Extract the [X, Y] coordinate from the center of the cell holding the provided text.  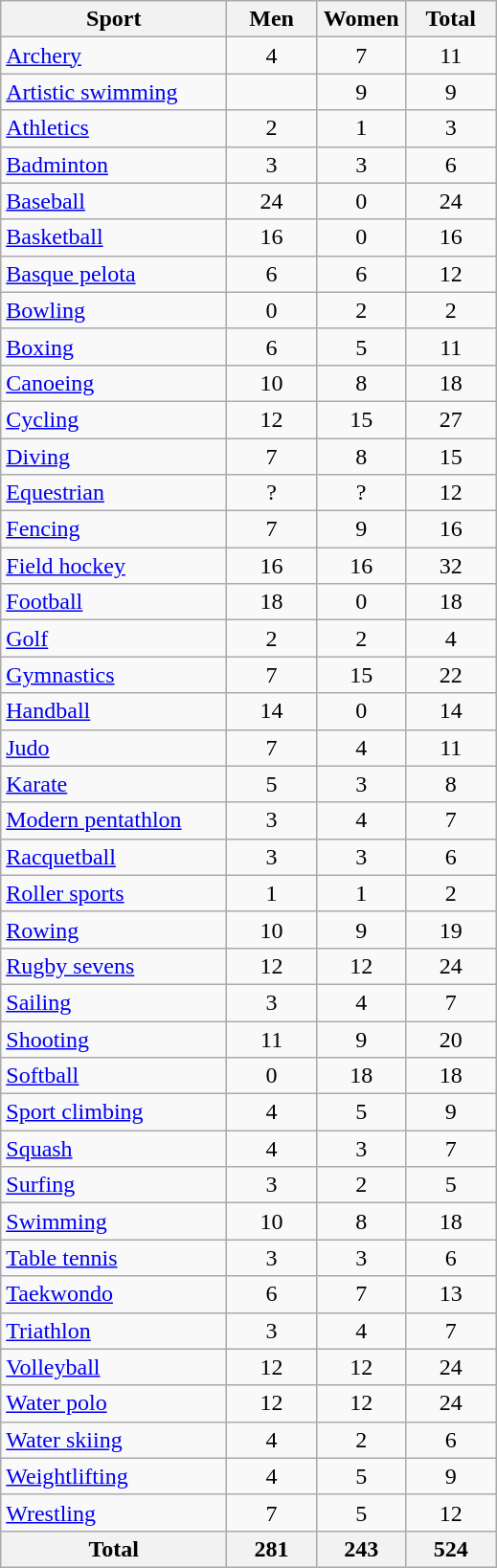
Sailing [114, 1002]
Bowling [114, 310]
19 [451, 930]
Surfing [114, 1185]
Athletics [114, 128]
Equestrian [114, 493]
Modern pentathlon [114, 820]
Triathlon [114, 1331]
Squash [114, 1149]
Sport climbing [114, 1112]
Wrestling [114, 1512]
Rugby sevens [114, 966]
524 [451, 1549]
243 [361, 1549]
Diving [114, 457]
Canoeing [114, 383]
Judo [114, 748]
Racquetball [114, 857]
22 [451, 675]
Artistic swimming [114, 92]
Cycling [114, 419]
Swimming [114, 1221]
Basketball [114, 237]
Sport [114, 19]
13 [451, 1294]
Softball [114, 1076]
281 [272, 1549]
Water polo [114, 1403]
Water skiing [114, 1440]
Weightlifting [114, 1476]
Field hockey [114, 566]
Roller sports [114, 893]
20 [451, 1039]
27 [451, 419]
Karate [114, 784]
Boxing [114, 347]
Fencing [114, 529]
Gymnastics [114, 675]
Volleyball [114, 1367]
Men [272, 19]
Basque pelota [114, 274]
Handball [114, 711]
Badminton [114, 165]
32 [451, 566]
Football [114, 602]
Baseball [114, 201]
Shooting [114, 1039]
Rowing [114, 930]
Table tennis [114, 1258]
Archery [114, 56]
Women [361, 19]
Taekwondo [114, 1294]
Golf [114, 638]
